Output the (X, Y) coordinate of the center of the cell containing the given text.  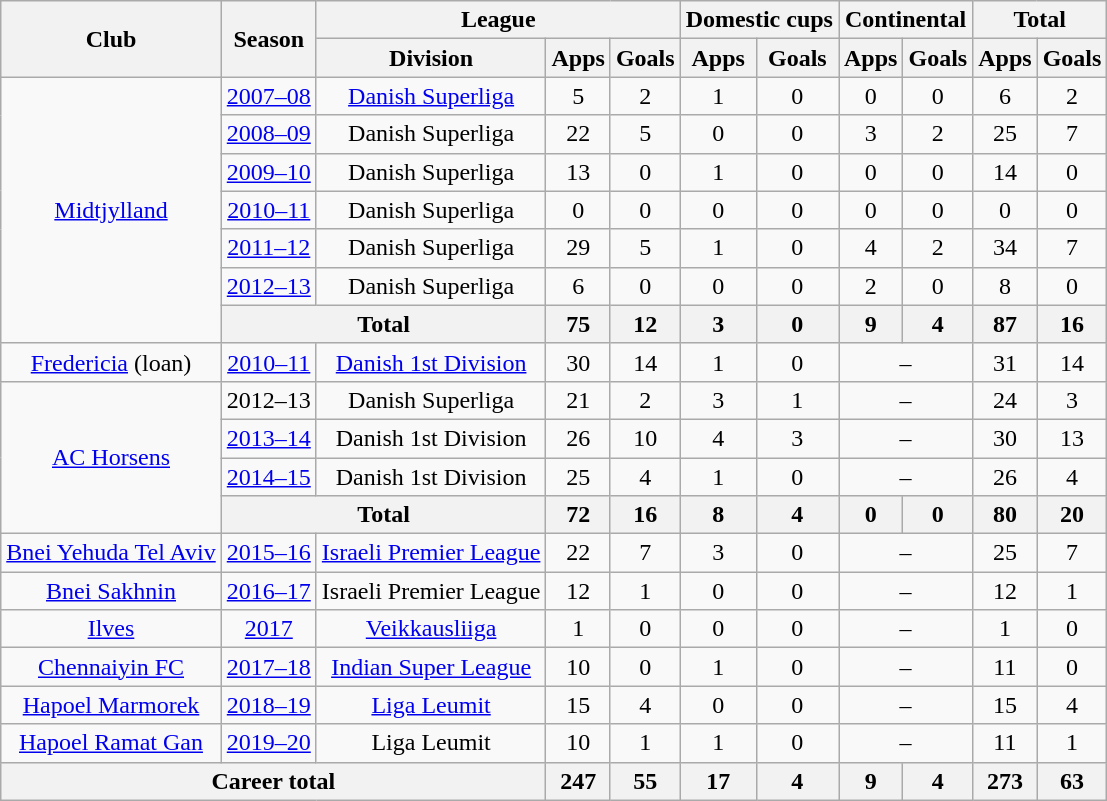
2017 (268, 629)
Chennaiyin FC (111, 667)
2015–16 (268, 553)
247 (578, 781)
Midtjylland (111, 210)
Indian Super League (431, 667)
75 (578, 324)
2014–15 (268, 477)
Bnei Yehuda Tel Aviv (111, 553)
Bnei Sakhnin (111, 591)
Domestic cups (759, 20)
80 (1005, 515)
Division (431, 58)
34 (1005, 248)
Season (268, 39)
17 (718, 781)
2016–17 (268, 591)
Career total (274, 781)
2019–20 (268, 743)
Ilves (111, 629)
Hapoel Ramat Gan (111, 743)
29 (578, 248)
Club (111, 39)
31 (1005, 362)
Continental (905, 20)
24 (1005, 400)
55 (645, 781)
2018–19 (268, 705)
2013–14 (268, 438)
20 (1072, 515)
2007–08 (268, 96)
273 (1005, 781)
2011–12 (268, 248)
League (498, 20)
87 (1005, 324)
21 (578, 400)
63 (1072, 781)
Fredericia (loan) (111, 362)
AC Horsens (111, 457)
2009–10 (268, 172)
Hapoel Marmorek (111, 705)
2017–18 (268, 667)
72 (578, 515)
Veikkausliiga (431, 629)
2008–09 (268, 134)
